Provide the (x, y) coordinate of the cell's center where the given text is located.  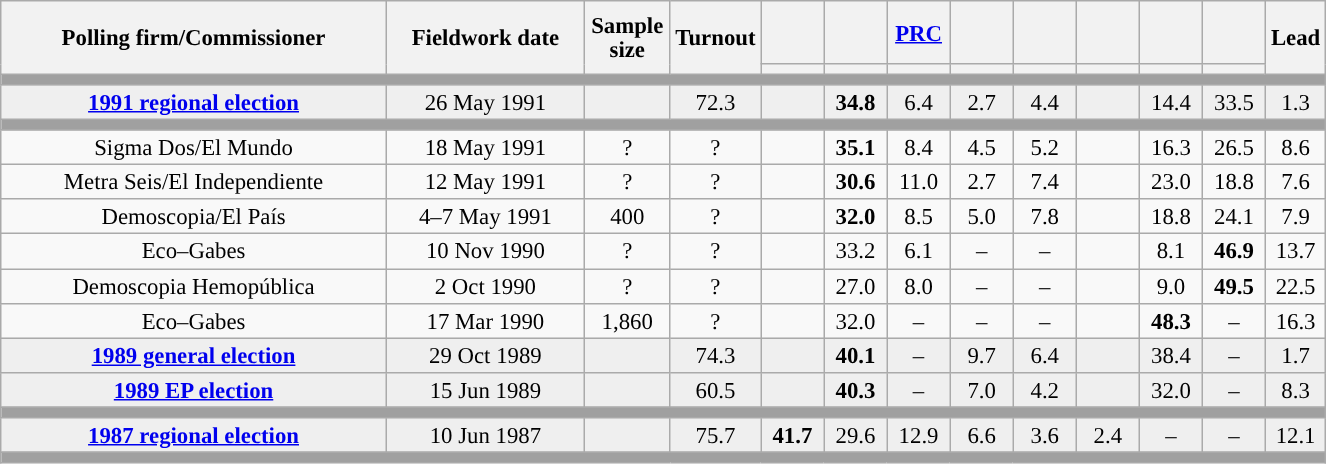
15 Jun 1989 (485, 390)
9.0 (1170, 286)
46.9 (1234, 252)
Turnout (716, 38)
5.2 (1044, 148)
12.9 (918, 436)
3.6 (1044, 436)
7.0 (982, 390)
13.7 (1296, 252)
7.9 (1296, 218)
23.0 (1170, 182)
34.8 (856, 102)
5.0 (982, 218)
Fieldwork date (485, 38)
74.3 (716, 356)
14.4 (1170, 102)
17 Mar 1990 (485, 320)
26.5 (1234, 148)
1987 regional election (194, 436)
4.5 (982, 148)
1989 general election (194, 356)
Polling firm/Commissioner (194, 38)
12 May 1991 (485, 182)
8.0 (918, 286)
8.6 (1296, 148)
Demoscopia/El País (194, 218)
26 May 1991 (485, 102)
72.3 (716, 102)
Demoscopia Hemopública (194, 286)
1,860 (627, 320)
24.1 (1234, 218)
6.6 (982, 436)
11.0 (918, 182)
8.1 (1170, 252)
60.5 (716, 390)
8.4 (918, 148)
Sigma Dos/El Mundo (194, 148)
48.3 (1170, 320)
40.3 (856, 390)
29 Oct 1989 (485, 356)
10 Nov 1990 (485, 252)
2 Oct 1990 (485, 286)
22.5 (1296, 286)
4.2 (1044, 390)
400 (627, 218)
35.1 (856, 148)
29.6 (856, 436)
75.7 (716, 436)
7.6 (1296, 182)
18 May 1991 (485, 148)
1991 regional election (194, 102)
7.8 (1044, 218)
7.4 (1044, 182)
6.1 (918, 252)
PRC (918, 32)
Sample size (627, 38)
33.5 (1234, 102)
27.0 (856, 286)
8.3 (1296, 390)
33.2 (856, 252)
Lead (1296, 38)
40.1 (856, 356)
49.5 (1234, 286)
1.7 (1296, 356)
10 Jun 1987 (485, 436)
2.4 (1108, 436)
Metra Seis/El Independiente (194, 182)
1.3 (1296, 102)
1989 EP election (194, 390)
12.1 (1296, 436)
9.7 (982, 356)
4–7 May 1991 (485, 218)
8.5 (918, 218)
30.6 (856, 182)
4.4 (1044, 102)
41.7 (792, 436)
38.4 (1170, 356)
